Search for the cell housing the specified text and yield its [X, Y] center coordinate. 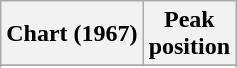
Chart (1967) [72, 34]
Peakposition [189, 34]
